For the text-containing cell, return its midpoint in (x, y) coordinate format. 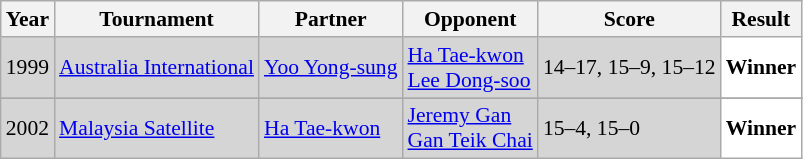
Year (28, 19)
1999 (28, 68)
Result (762, 19)
Opponent (470, 19)
Australia International (156, 68)
2002 (28, 128)
Tournament (156, 19)
Ha Tae-kwon Lee Dong-soo (470, 68)
Malaysia Satellite (156, 128)
14–17, 15–9, 15–12 (630, 68)
Yoo Yong-sung (331, 68)
Ha Tae-kwon (331, 128)
Jeremy Gan Gan Teik Chai (470, 128)
Score (630, 19)
15–4, 15–0 (630, 128)
Partner (331, 19)
